Search for the cell housing the specified text and yield its (X, Y) center coordinate. 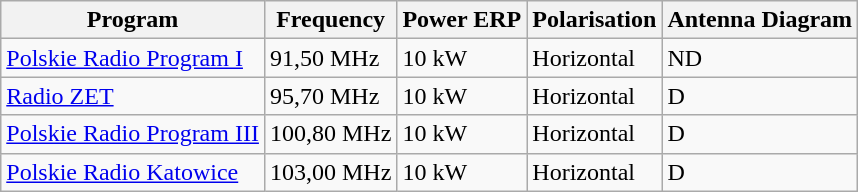
Power ERP (462, 20)
95,70 MHz (330, 96)
Polarisation (594, 20)
Polskie Radio Program III (133, 134)
Program (133, 20)
103,00 MHz (330, 172)
91,50 MHz (330, 58)
Frequency (330, 20)
Polskie Radio Program I (133, 58)
Polskie Radio Katowice (133, 172)
100,80 MHz (330, 134)
ND (760, 58)
Radio ZET (133, 96)
Antenna Diagram (760, 20)
